Return [x, y] of the center of cell containing provided text 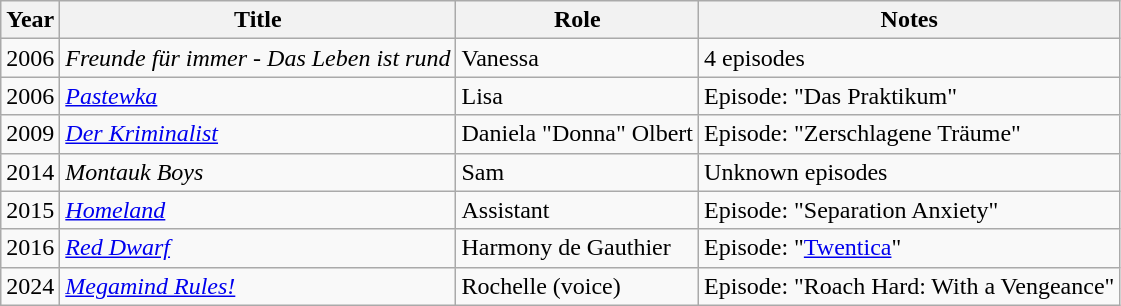
Assistant [578, 210]
Red Dwarf [258, 248]
Lisa [578, 96]
2024 [30, 286]
Rochelle (voice) [578, 286]
Episode: "Separation Anxiety" [910, 210]
Year [30, 20]
Unknown episodes [910, 172]
Montauk Boys [258, 172]
Homeland [258, 210]
Episode: "Zerschlagene Träume" [910, 134]
Episode: "Das Praktikum" [910, 96]
Title [258, 20]
2009 [30, 134]
Pastewka [258, 96]
Episode: "Roach Hard: With a Vengeance" [910, 286]
2016 [30, 248]
Vanessa [578, 58]
2015 [30, 210]
4 episodes [910, 58]
Notes [910, 20]
Harmony de Gauthier [578, 248]
Episode: "Twentica" [910, 248]
Role [578, 20]
2014 [30, 172]
Sam [578, 172]
Freunde für immer - Das Leben ist rund [258, 58]
Daniela "Donna" Olbert [578, 134]
Megamind Rules! [258, 286]
Der Kriminalist [258, 134]
